Extract the (x, y) coordinate from the center of the cell holding the provided text.  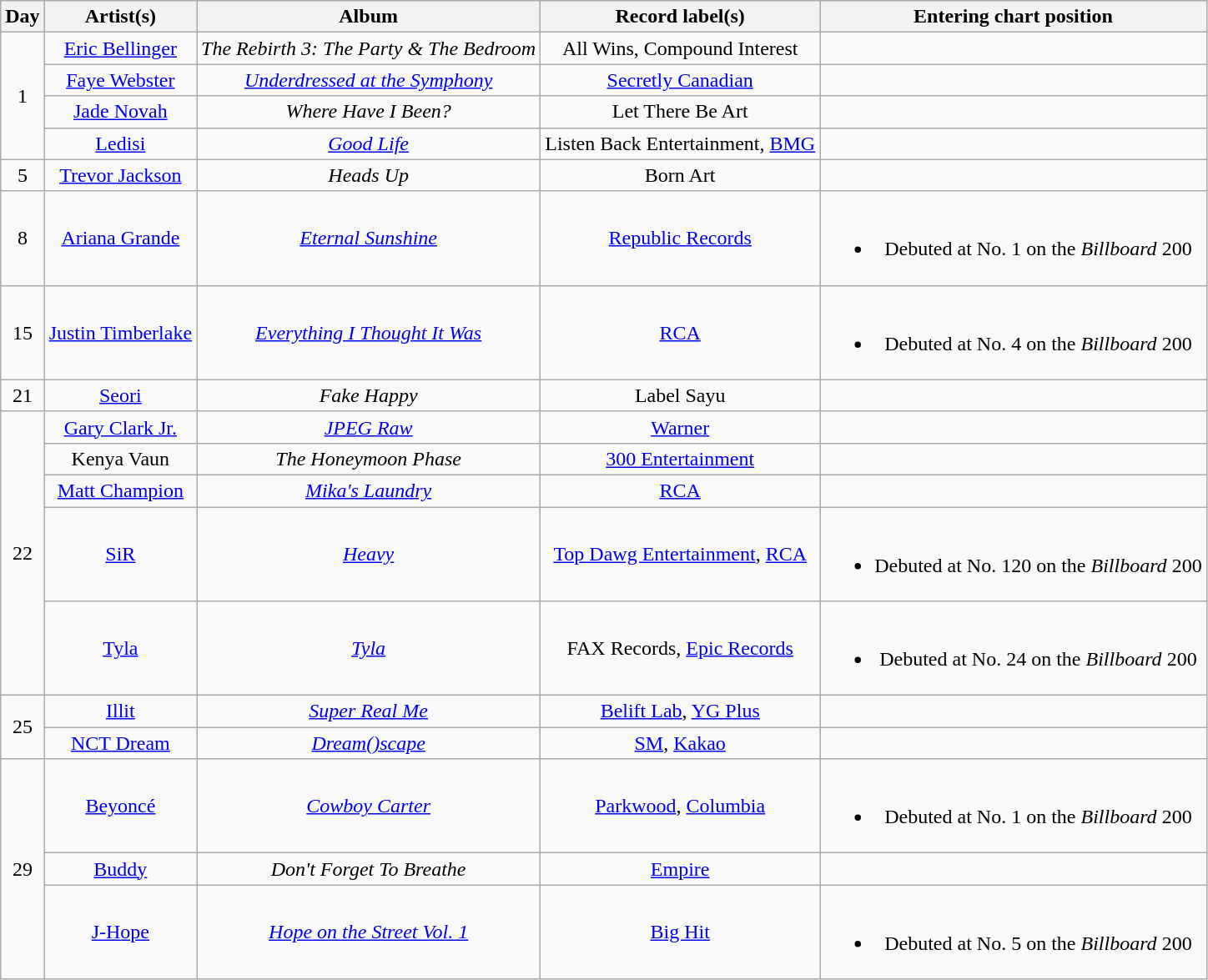
SM, Kakao (681, 743)
Everything I Thought It Was (369, 332)
The Honeymoon Phase (369, 459)
Good Life (369, 143)
NCT Dream (120, 743)
Ledisi (120, 143)
Warner (681, 427)
Big Hit (681, 932)
Where Have I Been? (369, 112)
Record label(s) (681, 17)
5 (23, 175)
J-Hope (120, 932)
300 Entertainment (681, 459)
Trevor Jackson (120, 175)
21 (23, 395)
Seori (120, 395)
Entering chart position (1013, 17)
Hope on the Street Vol. 1 (369, 932)
Buddy (120, 869)
Jade Novah (120, 112)
Eric Bellinger (120, 48)
FAX Records, Epic Records (681, 649)
Let There Be Art (681, 112)
Day (23, 17)
Debuted at No. 24 on the Billboard 200 (1013, 649)
Parkwood, Columbia (681, 806)
Artist(s) (120, 17)
Top Dawg Entertainment, RCA (681, 554)
Belift Lab, YG Plus (681, 711)
Justin Timberlake (120, 332)
Don't Forget To Breathe (369, 869)
Kenya Vaun (120, 459)
Cowboy Carter (369, 806)
29 (23, 869)
Secretly Canadian (681, 80)
1 (23, 96)
Underdressed at the Symphony (369, 80)
Label Sayu (681, 395)
SiR (120, 554)
Faye Webster (120, 80)
Heads Up (369, 175)
Fake Happy (369, 395)
Matt Champion (120, 490)
Eternal Sunshine (369, 239)
Dream()scape (369, 743)
8 (23, 239)
25 (23, 727)
Gary Clark Jr. (120, 427)
Album (369, 17)
Born Art (681, 175)
Mika's Laundry (369, 490)
JPEG Raw (369, 427)
Listen Back Entertainment, BMG (681, 143)
Heavy (369, 554)
The Rebirth 3: The Party & The Bedroom (369, 48)
All Wins, Compound Interest (681, 48)
Republic Records (681, 239)
Debuted at No. 120 on the Billboard 200 (1013, 554)
Super Real Me (369, 711)
Ariana Grande (120, 239)
Beyoncé (120, 806)
Debuted at No. 4 on the Billboard 200 (1013, 332)
Illit (120, 711)
Debuted at No. 5 on the Billboard 200 (1013, 932)
Empire (681, 869)
15 (23, 332)
22 (23, 553)
